Locate the cell with the specified text and output its (X, Y) center coordinate. 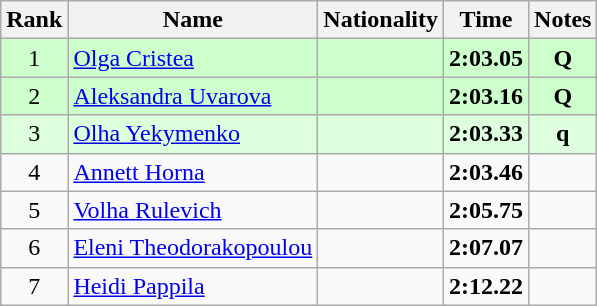
2:05.75 (486, 210)
1 (34, 58)
Notes (563, 20)
2 (34, 96)
2:03.33 (486, 134)
4 (34, 172)
2:03.16 (486, 96)
Aleksandra Uvarova (193, 96)
Nationality (381, 20)
Olha Yekymenko (193, 134)
2:03.05 (486, 58)
2:03.46 (486, 172)
q (563, 134)
6 (34, 248)
7 (34, 286)
2:07.07 (486, 248)
Eleni Theodorakopoulou (193, 248)
Olga Cristea (193, 58)
Rank (34, 20)
Volha Rulevich (193, 210)
3 (34, 134)
Name (193, 20)
Annett Horna (193, 172)
5 (34, 210)
2:12.22 (486, 286)
Time (486, 20)
Heidi Pappila (193, 286)
